Determine the [X, Y] coordinate at the center of the cell enclosing the given text.  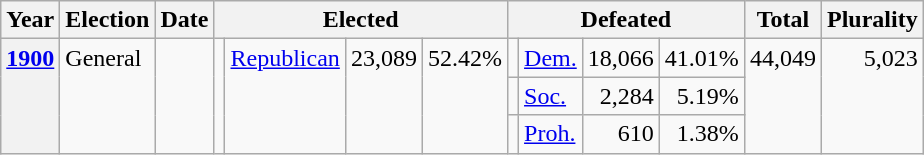
Elected [361, 20]
2,284 [620, 96]
Soc. [551, 96]
Republican [285, 96]
Total [782, 20]
5.19% [702, 96]
Election [108, 20]
1.38% [702, 134]
44,049 [782, 96]
Date [184, 20]
41.01% [702, 58]
Defeated [626, 20]
18,066 [620, 58]
Plurality [872, 20]
23,089 [384, 96]
610 [620, 134]
5,023 [872, 96]
1900 [30, 96]
Proh. [551, 134]
Dem. [551, 58]
52.42% [464, 96]
General [108, 96]
Year [30, 20]
